From the cell containing the given text, extract its center point as [x, y] coordinate. 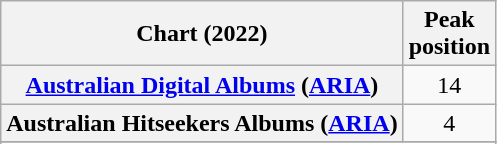
Chart (2022) [202, 34]
4 [449, 123]
Peakposition [449, 34]
Australian Digital Albums (ARIA) [202, 85]
14 [449, 85]
Australian Hitseekers Albums (ARIA) [202, 123]
